Provide the [x, y] coordinate of the cell's center where the given text is located.  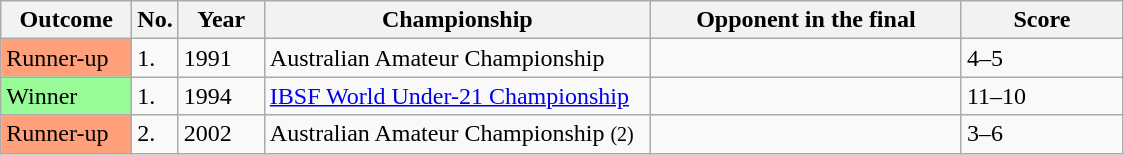
Score [1042, 20]
4–5 [1042, 58]
1994 [221, 96]
Outcome [66, 20]
Australian Amateur Championship (2) [457, 134]
Australian Amateur Championship [457, 58]
2. [155, 134]
1991 [221, 58]
11–10 [1042, 96]
3–6 [1042, 134]
No. [155, 20]
2002 [221, 134]
Opponent in the final [806, 20]
Year [221, 20]
Championship [457, 20]
Winner [66, 96]
IBSF World Under-21 Championship [457, 96]
